Search for the cell housing the specified text and yield its (X, Y) center coordinate. 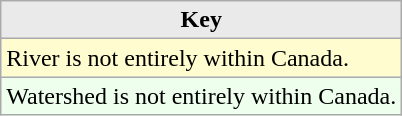
Key (202, 20)
River is not entirely within Canada. (202, 58)
Watershed is not entirely within Canada. (202, 96)
